Scan for the cell matching the given text and deliver its (x, y) coordinate at center. 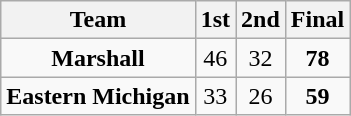
78 (317, 58)
59 (317, 96)
1st (215, 20)
26 (261, 96)
Team (98, 20)
33 (215, 96)
Final (317, 20)
2nd (261, 20)
Marshall (98, 58)
32 (261, 58)
Eastern Michigan (98, 96)
46 (215, 58)
